Find where the given text appears and provide that cell's center as (X, Y) coordinate. 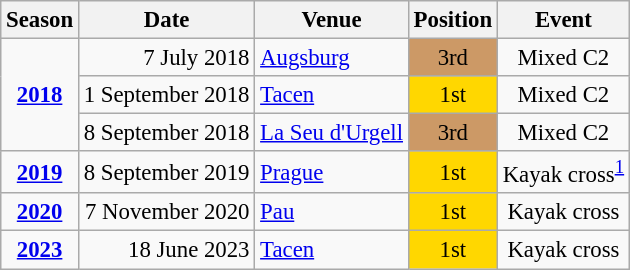
7 November 2020 (166, 213)
Pau (332, 213)
2020 (40, 213)
La Seu d'Urgell (332, 133)
7 July 2018 (166, 58)
Kayak cross1 (563, 172)
Position (452, 20)
8 September 2019 (166, 172)
Venue (332, 20)
1 September 2018 (166, 95)
8 September 2018 (166, 133)
2018 (40, 96)
Season (40, 20)
Event (563, 20)
2023 (40, 250)
18 June 2023 (166, 250)
Augsburg (332, 58)
Prague (332, 172)
2019 (40, 172)
Date (166, 20)
